Pinpoint the cell where the given text exists, returning its (x, y) midpoint coordinate. 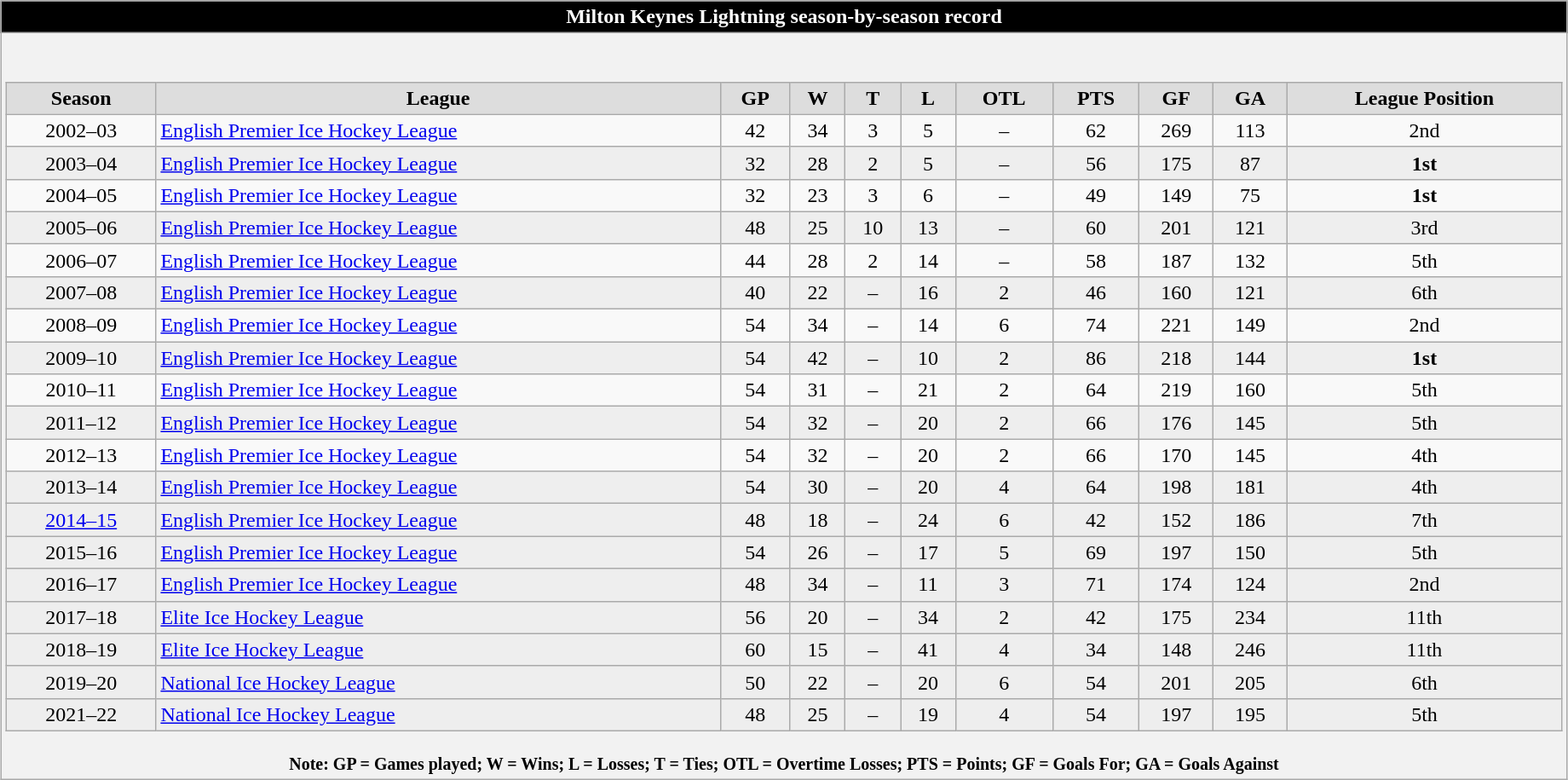
71 (1096, 585)
218 (1176, 358)
124 (1251, 585)
246 (1251, 650)
W (818, 98)
L (929, 98)
T (873, 98)
195 (1251, 714)
18 (818, 520)
GF (1176, 98)
205 (1251, 682)
46 (1096, 292)
2005–06 (80, 228)
41 (929, 650)
League Position (1424, 98)
86 (1096, 358)
Milton Keynes Lightning season-by-season record (784, 17)
75 (1251, 195)
16 (929, 292)
50 (755, 682)
30 (818, 488)
186 (1251, 520)
OTL (1004, 98)
234 (1251, 617)
11 (929, 585)
2013–14 (80, 488)
2004–05 (80, 195)
2021–22 (80, 714)
49 (1096, 195)
150 (1251, 552)
2006–07 (80, 260)
219 (1176, 390)
113 (1251, 130)
144 (1251, 358)
31 (818, 390)
221 (1176, 326)
2010–11 (80, 390)
40 (755, 292)
2002–03 (80, 130)
58 (1096, 260)
24 (929, 520)
13 (929, 228)
74 (1096, 326)
GP (755, 98)
3rd (1424, 228)
Season (80, 98)
17 (929, 552)
2003–04 (80, 163)
2018–19 (80, 650)
198 (1176, 488)
2011–12 (80, 423)
2019–20 (80, 682)
15 (818, 650)
GA (1251, 98)
PTS (1096, 98)
2012–13 (80, 455)
2015–16 (80, 552)
187 (1176, 260)
148 (1176, 650)
269 (1176, 130)
176 (1176, 423)
League (438, 98)
23 (818, 195)
2017–18 (80, 617)
26 (818, 552)
181 (1251, 488)
2014–15 (80, 520)
2009–10 (80, 358)
174 (1176, 585)
170 (1176, 455)
2007–08 (80, 292)
44 (755, 260)
62 (1096, 130)
132 (1251, 260)
21 (929, 390)
87 (1251, 163)
2016–17 (80, 585)
152 (1176, 520)
2008–09 (80, 326)
19 (929, 714)
7th (1424, 520)
69 (1096, 552)
